Detect which cell encompasses the target text, then output its (X, Y) center coordinate. 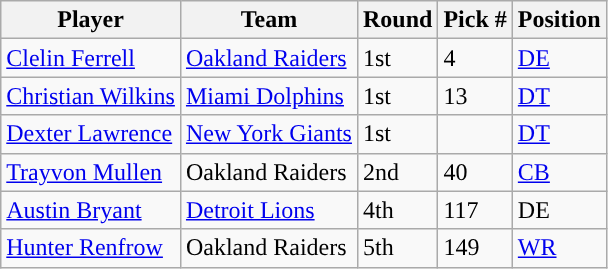
Team (268, 20)
Austin Bryant (91, 210)
New York Giants (268, 134)
Player (91, 20)
4th (397, 210)
149 (475, 248)
Christian Wilkins (91, 96)
Clelin Ferrell (91, 58)
5th (397, 248)
117 (475, 210)
Hunter Renfrow (91, 248)
13 (475, 96)
Miami Dolphins (268, 96)
Detroit Lions (268, 210)
40 (475, 172)
WR (559, 248)
CB (559, 172)
Round (397, 20)
Position (559, 20)
Pick # (475, 20)
Dexter Lawrence (91, 134)
4 (475, 58)
2nd (397, 172)
Trayvon Mullen (91, 172)
